Determine the (X, Y) coordinate at the center of the cell enclosing the given text.  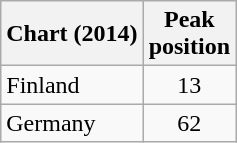
13 (189, 85)
Peakposition (189, 34)
Chart (2014) (72, 34)
Finland (72, 85)
62 (189, 123)
Germany (72, 123)
